Detect which cell encompasses the target text, then output its (X, Y) center coordinate. 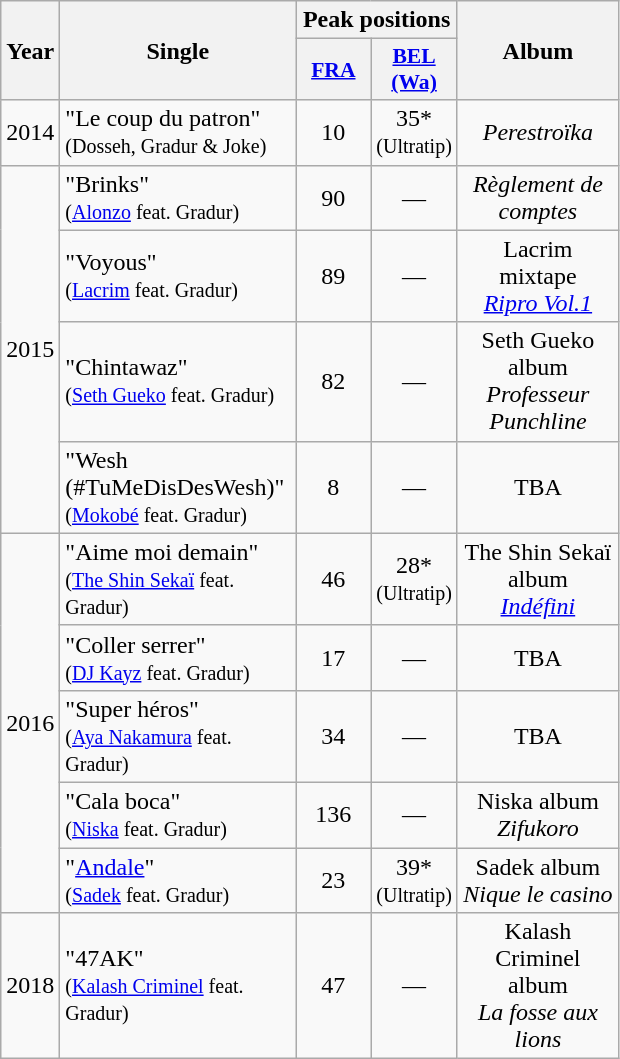
"Wesh (#TuMeDisDesWesh)" (Mokobé feat. Gradur) (178, 487)
34 (334, 736)
2014 (30, 132)
Sadek album Nique le casino (538, 880)
"Aime moi demain" (The Shin Sekaï feat. Gradur) (178, 579)
Peak positions (376, 20)
Niska album Zifukoro (538, 814)
23 (334, 880)
39*(Ultratip) (414, 880)
47 (334, 986)
"Brinks" (Alonzo feat. Gradur) (178, 198)
"47AK" (Kalash Criminel feat. Gradur) (178, 986)
136 (334, 814)
"Le coup du patron"(Dosseh, Gradur & Joke) (178, 132)
Seth Gueko album Professeur Punchline (538, 382)
28*(Ultratip) (414, 579)
Kalash Criminel album La fosse aux lions (538, 986)
"Chintawaz" (Seth Gueko feat. Gradur) (178, 382)
2015 (30, 349)
90 (334, 198)
2016 (30, 722)
Album (538, 50)
"Cala boca" (Niska feat. Gradur) (178, 814)
Year (30, 50)
The Shin Sekaï album Indéfini (538, 579)
FRA (334, 70)
82 (334, 382)
Lacrim mixtapeRipro Vol.1 (538, 276)
35*(Ultratip) (414, 132)
2018 (30, 986)
BEL (Wa) (414, 70)
Perestroïka (538, 132)
Single (178, 50)
"Coller serrer" (DJ Kayz feat. Gradur) (178, 658)
Règlement de comptes (538, 198)
"Andale" (Sadek feat. Gradur) (178, 880)
"Voyous" (Lacrim feat. Gradur) (178, 276)
10 (334, 132)
46 (334, 579)
8 (334, 487)
"Super héros" (Aya Nakamura feat. Gradur) (178, 736)
89 (334, 276)
17 (334, 658)
